Find where the given text appears and provide that cell's center as [x, y] coordinate. 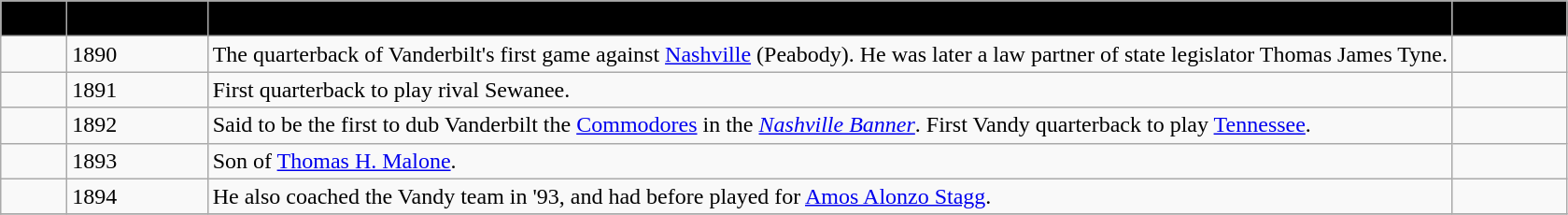
First quarterback to play rival Sewanee. [829, 90]
Years Started [137, 19]
Son of Thomas H. Malone. [829, 161]
1892 [137, 125]
1894 [137, 196]
Name [34, 19]
The quarterback of Vanderbilt's first game against Nashville (Peabody). He was later a law partner of state legislator Thomas James Tyne. [829, 54]
He also coached the Vandy team in '93, and had before played for Amos Alonzo Stagg. [829, 196]
Said to be the first to dub Vanderbilt the Commodores in the Nashville Banner. First Vandy quarterback to play Tennessee. [829, 125]
References [1509, 19]
1893 [137, 161]
1890 [137, 54]
Notability [829, 19]
1891 [137, 90]
